Determine the (x, y) coordinate at the center of the cell enclosing the given text.  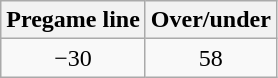
Over/under (210, 20)
58 (210, 58)
−30 (74, 58)
Pregame line (74, 20)
